Provide the (x, y) coordinate of the cell's center where the given text is located.  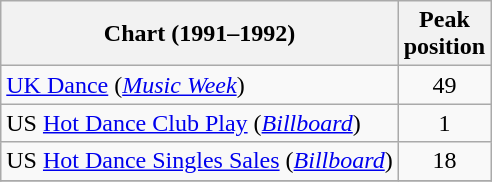
49 (444, 85)
Chart (1991–1992) (200, 34)
US Hot Dance Singles Sales (Billboard) (200, 161)
US Hot Dance Club Play (Billboard) (200, 123)
18 (444, 161)
1 (444, 123)
UK Dance (Music Week) (200, 85)
Peakposition (444, 34)
